For the text-containing cell, return its midpoint in (X, Y) coordinate format. 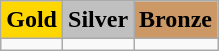
Gold (32, 20)
Bronze (176, 20)
Silver (98, 20)
